Extract the [x, y] coordinate from the center of the cell holding the provided text.  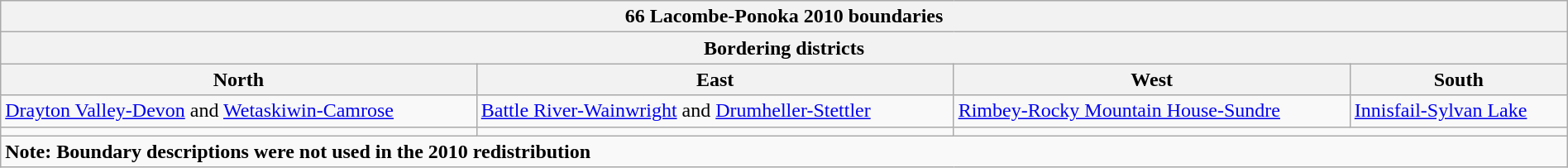
Note: Boundary descriptions were not used in the 2010 redistribution [784, 151]
Drayton Valley-Devon and Wetaskiwin-Camrose [238, 111]
North [238, 79]
Bordering districts [784, 48]
66 Lacombe-Ponoka 2010 boundaries [784, 17]
South [1459, 79]
East [715, 79]
Innisfail-Sylvan Lake [1459, 111]
Rimbey-Rocky Mountain House-Sundre [1151, 111]
Battle River-Wainwright and Drumheller-Stettler [715, 111]
West [1151, 79]
